Provide the [x, y] coordinate of the cell's center where the given text is located.  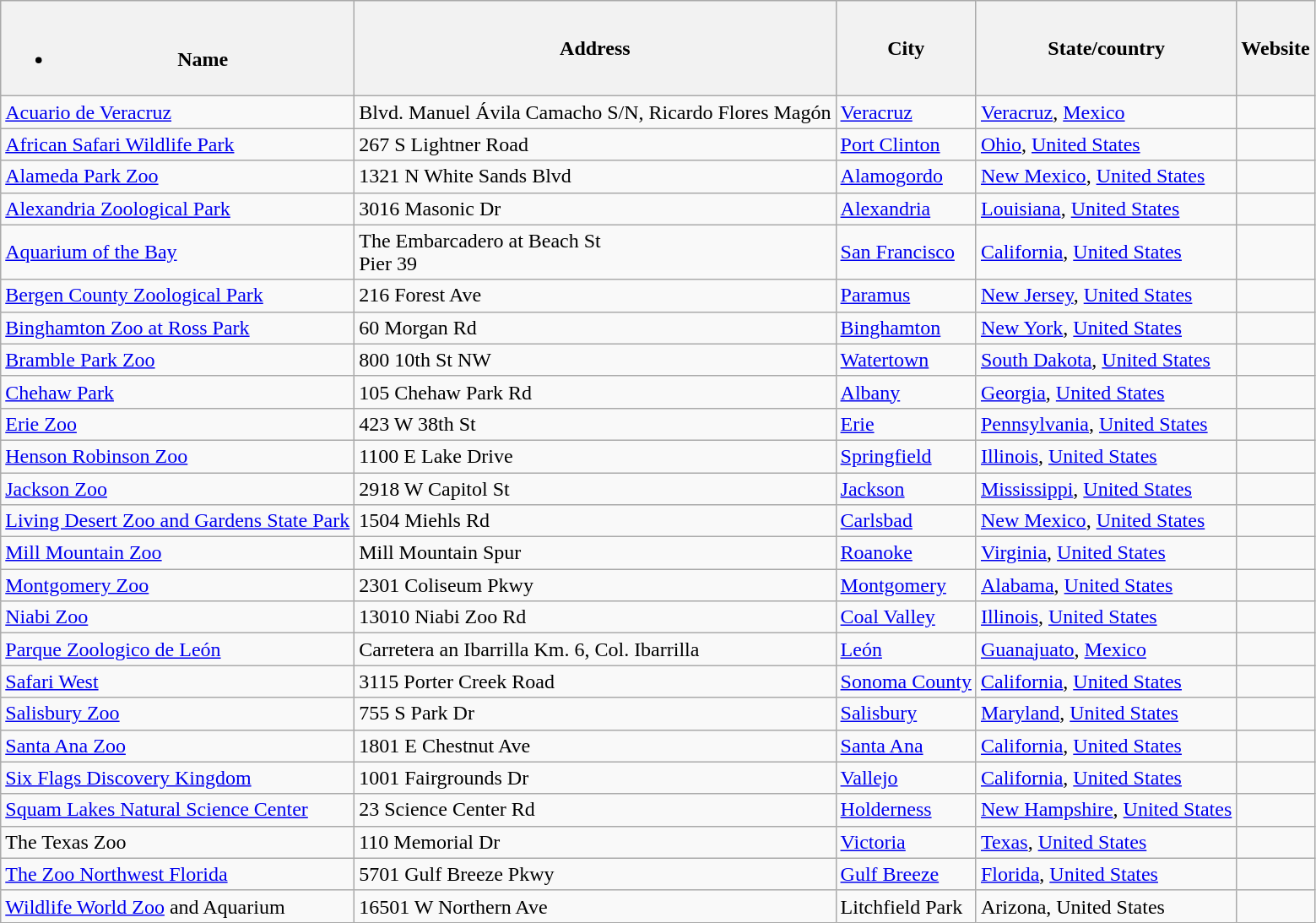
Alameda Park Zoo [177, 176]
Carlsbad [906, 521]
Springfield [906, 456]
2918 W Capitol St [595, 489]
City [906, 49]
Florida, United States [1106, 874]
Chehaw Park [177, 392]
Montgomery [906, 585]
Georgia, United States [1106, 392]
Ohio, United States [1106, 144]
Binghamton Zoo at Ross Park [177, 328]
Erie [906, 424]
Wildlife World Zoo and Aquarium [177, 906]
Blvd. Manuel Ávila Camacho S/N, Ricardo Flores Magón [595, 112]
Mill Mountain Zoo [177, 553]
New Jersey, United States [1106, 296]
267 S Lightner Road [595, 144]
Binghamton [906, 328]
Virginia, United States [1106, 553]
Alamogordo [906, 176]
3115 Porter Creek Road [595, 681]
Texas, United States [1106, 842]
State/country [1106, 49]
New York, United States [1106, 328]
The Texas Zoo [177, 842]
Acuario de Veracruz [177, 112]
Coal Valley [906, 617]
Veracruz [906, 112]
Pennsylvania, United States [1106, 424]
Erie Zoo [177, 424]
Safari West [177, 681]
3016 Masonic Dr [595, 209]
Salisbury Zoo [177, 714]
755 S Park Dr [595, 714]
Bergen County Zoological Park [177, 296]
Mill Mountain Spur [595, 553]
Louisiana, United States [1106, 209]
Aquarium of the Bay [177, 252]
Address [595, 49]
Arizona, United States [1106, 906]
Website [1275, 49]
Henson Robinson Zoo [177, 456]
Alexandria Zoological Park [177, 209]
Squam Lakes Natural Science Center [177, 810]
800 10th St NW [595, 360]
Santa Ana [906, 746]
1801 E Chestnut Ave [595, 746]
Salisbury [906, 714]
Carretera an Ibarrilla Km. 6, Col. Ibarrilla [595, 649]
Niabi Zoo [177, 617]
Alexandria [906, 209]
16501 W Northern Ave [595, 906]
23 Science Center Rd [595, 810]
Montgomery Zoo [177, 585]
423 W 38th St [595, 424]
216 Forest Ave [595, 296]
1321 N White Sands Blvd [595, 176]
New Hampshire, United States [1106, 810]
Jackson [906, 489]
105 Chehaw Park Rd [595, 392]
Guanajuato, Mexico [1106, 649]
African Safari Wildlife Park [177, 144]
1504 Miehls Rd [595, 521]
Parque Zoologico de León [177, 649]
The Zoo Northwest Florida [177, 874]
Name [177, 49]
Holderness [906, 810]
60 Morgan Rd [595, 328]
Roanoke [906, 553]
South Dakota, United States [1106, 360]
Paramus [906, 296]
1100 E Lake Drive [595, 456]
Alabama, United States [1106, 585]
1001 Fairgrounds Dr [595, 778]
Victoria [906, 842]
The Embarcadero at Beach StPier 39 [595, 252]
Albany [906, 392]
San Francisco [906, 252]
Mississippi, United States [1106, 489]
2301 Coliseum Pkwy [595, 585]
5701 Gulf Breeze Pkwy [595, 874]
Gulf Breeze [906, 874]
Port Clinton [906, 144]
Litchfield Park [906, 906]
Vallejo [906, 778]
13010 Niabi Zoo Rd [595, 617]
Six Flags Discovery Kingdom [177, 778]
Jackson Zoo [177, 489]
León [906, 649]
Bramble Park Zoo [177, 360]
110 Memorial Dr [595, 842]
Watertown [906, 360]
Santa Ana Zoo [177, 746]
Maryland, United States [1106, 714]
Living Desert Zoo and Gardens State Park [177, 521]
Veracruz, Mexico [1106, 112]
Sonoma County [906, 681]
